Locate the cell with the specified text and output its (X, Y) center coordinate. 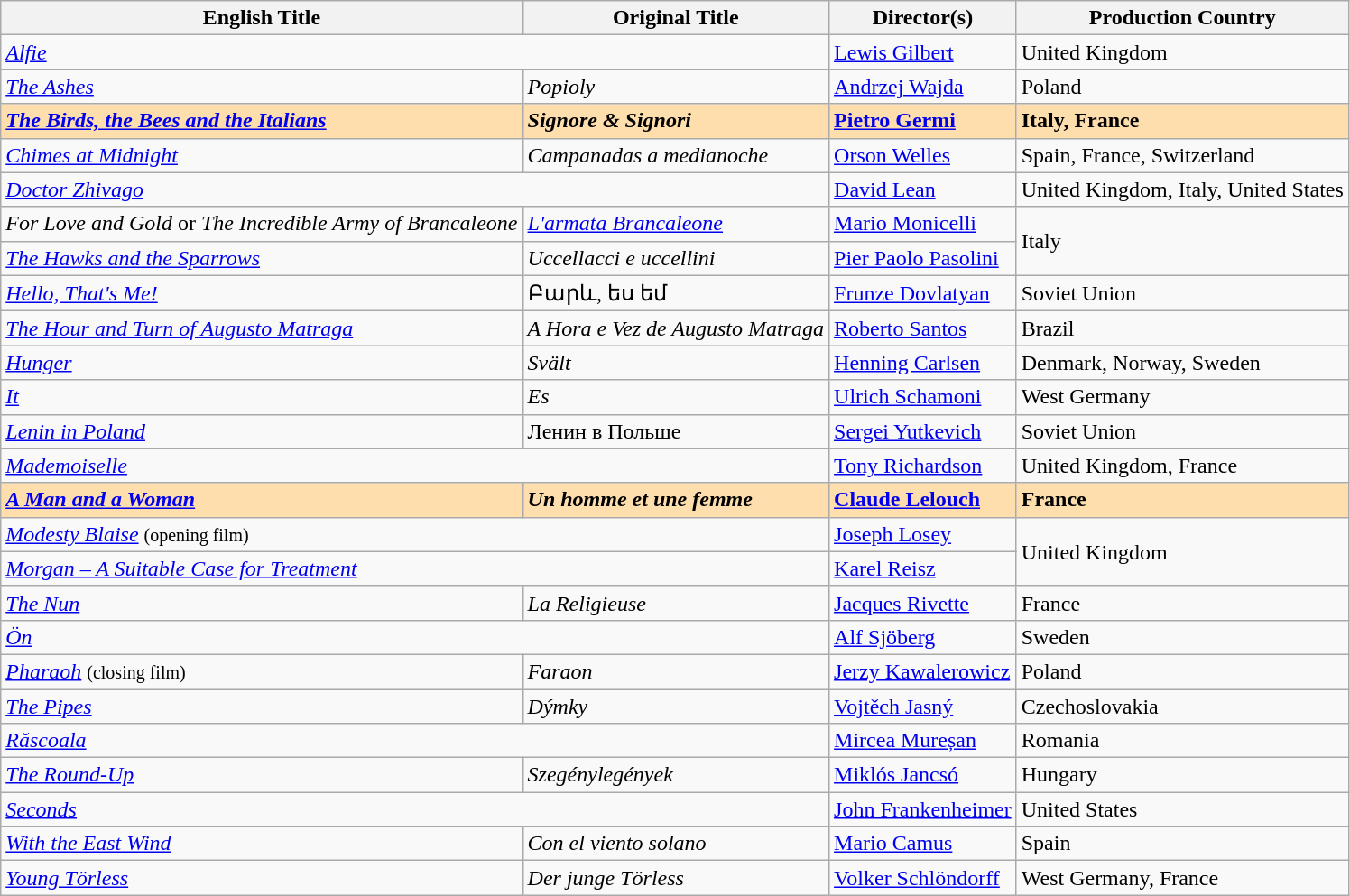
A Hora e Vez de Augusto Matraga (675, 328)
Es (675, 397)
Jerzy Kawalerowicz (923, 671)
La Religieuse (675, 603)
Tony Richardson (923, 466)
Karel Reisz (923, 568)
Svält (675, 363)
Jacques Rivette (923, 603)
Un homme et une femme (675, 500)
Mademoiselle (415, 466)
Ön (415, 637)
Vojtěch Jasný (923, 707)
Con el viento solano (675, 844)
Orson Welles (923, 155)
Pharaoh (closing film) (262, 671)
Original Title (675, 18)
Young Törless (262, 878)
Italy, France (1182, 121)
The Nun (262, 603)
Sergei Yutkevich (923, 431)
Italy (1182, 241)
Hungary (1182, 775)
Doctor Zhivago (415, 189)
Romania (1182, 741)
West Germany (1182, 397)
Spain, France, Switzerland (1182, 155)
Dýmky (675, 707)
Popioly (675, 87)
Alf Sjöberg (923, 637)
Spain (1182, 844)
Բարև, ես եմ (675, 293)
Mario Monicelli (923, 224)
The Birds, the Bees and the Italians (262, 121)
Lenin in Poland (262, 431)
Răscoala (415, 741)
Faraon (675, 671)
Czechoslovakia (1182, 707)
Mircea Mureșan (923, 741)
English Title (262, 18)
Miklós Jancsó (923, 775)
Der junge Törless (675, 878)
West Germany, France (1182, 878)
Volker Schlöndorff (923, 878)
Mario Camus (923, 844)
United Kingdom, Italy, United States (1182, 189)
John Frankenheimer (923, 809)
Hello, That's Me! (262, 293)
The Ashes (262, 87)
Alfie (415, 52)
Frunze Dovlatyan (923, 293)
Claude Lelouch (923, 500)
Pietro Germi (923, 121)
Hunger (262, 363)
Szegénylegények (675, 775)
Roberto Santos (923, 328)
Andrzej Wajda (923, 87)
Sweden (1182, 637)
The Hawks and the Sparrows (262, 258)
Ленин в Польше (675, 431)
Director(s) (923, 18)
The Pipes (262, 707)
Henning Carlsen (923, 363)
The Round-Up (262, 775)
Morgan – A Suitable Case for Treatment (415, 568)
Signore & Signori (675, 121)
Seconds (415, 809)
Denmark, Norway, Sweden (1182, 363)
Campanadas a medianoche (675, 155)
Brazil (1182, 328)
United States (1182, 809)
L'armata Brancaleone (675, 224)
United Kingdom, France (1182, 466)
Lewis Gilbert (923, 52)
Modesty Blaise (opening film) (415, 534)
Uccellacci e uccellini (675, 258)
Chimes at Midnight (262, 155)
A Man and a Woman (262, 500)
David Lean (923, 189)
It (262, 397)
Joseph Losey (923, 534)
Production Country (1182, 18)
Ulrich Schamoni (923, 397)
The Hour and Turn of Augusto Matraga (262, 328)
Pier Paolo Pasolini (923, 258)
With the East Wind (262, 844)
For Love and Gold or The Incredible Army of Brancaleone (262, 224)
